Determine the [x, y] coordinate at the center of the cell enclosing the given text.  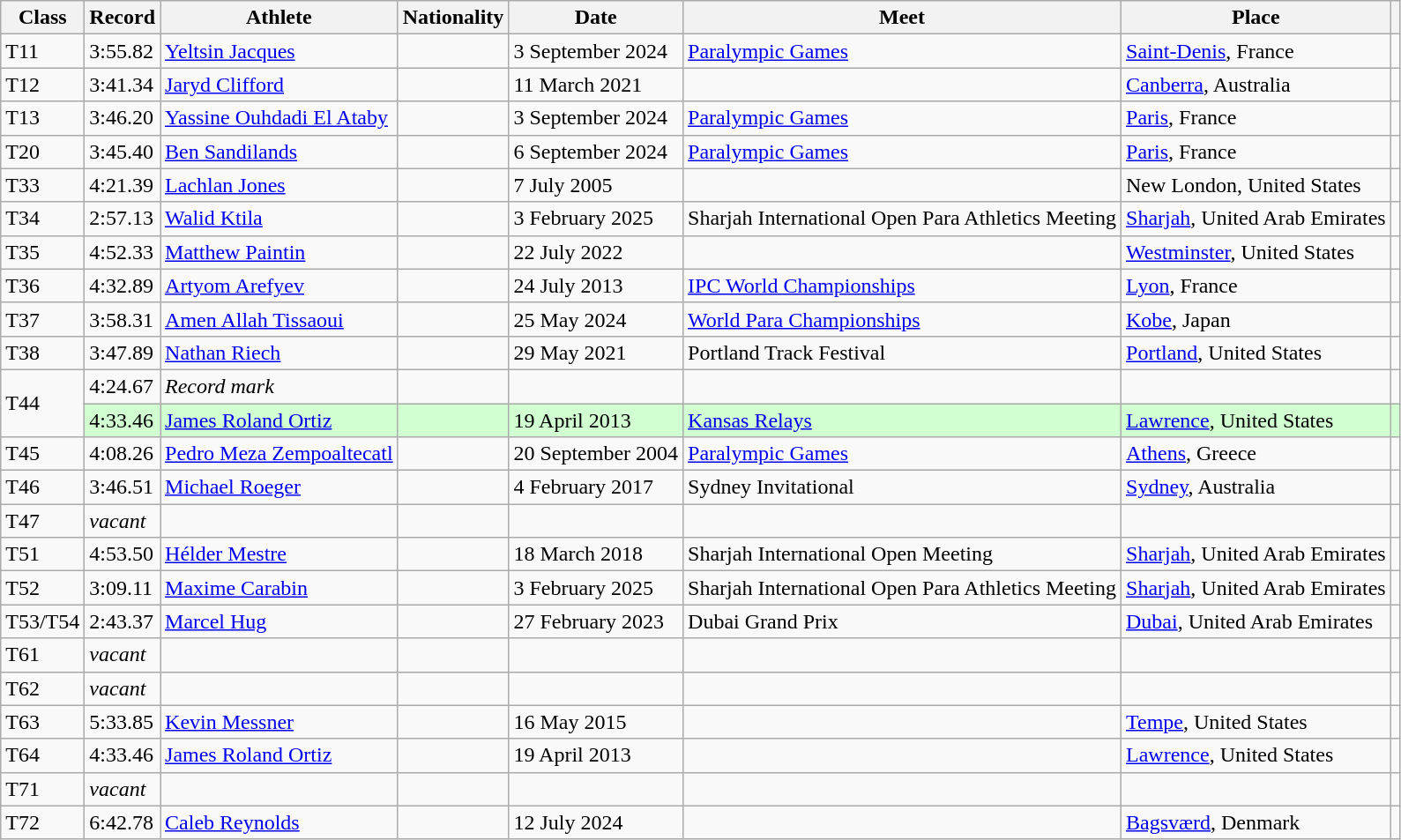
Artyom Arefyev [279, 286]
4 February 2017 [596, 487]
3:41.34 [123, 85]
IPC World Championships [903, 286]
25 May 2024 [596, 319]
Kobe, Japan [1256, 319]
Kansas Relays [903, 420]
11 March 2021 [596, 85]
T62 [42, 688]
Nathan Riech [279, 353]
T45 [42, 454]
T46 [42, 487]
Walid Ktila [279, 219]
T44 [42, 403]
3:47.89 [123, 353]
5:33.85 [123, 722]
22 July 2022 [596, 252]
Sydney Invitational [903, 487]
20 September 2004 [596, 454]
Yassine Ouhdadi El Ataby [279, 118]
3:46.51 [123, 487]
Record [123, 18]
Marcel Hug [279, 621]
Matthew Paintin [279, 252]
Jaryd Clifford [279, 85]
T13 [42, 118]
Westminster, United States [1256, 252]
Date [596, 18]
Portland, United States [1256, 353]
3:45.40 [123, 152]
T72 [42, 822]
Meet [903, 18]
6:42.78 [123, 822]
T64 [42, 755]
Lyon, France [1256, 286]
29 May 2021 [596, 353]
24 July 2013 [596, 286]
4:52.33 [123, 252]
Record mark [279, 386]
12 July 2024 [596, 822]
Sydney, Australia [1256, 487]
Dubai, United Arab Emirates [1256, 621]
Pedro Meza Zempoaltecatl [279, 454]
3:09.11 [123, 588]
Lachlan Jones [279, 185]
Kevin Messner [279, 722]
Bagsværd, Denmark [1256, 822]
4:53.50 [123, 554]
T71 [42, 789]
Place [1256, 18]
T38 [42, 353]
3:58.31 [123, 319]
Sharjah International Open Meeting [903, 554]
Amen Allah Tissaoui [279, 319]
T34 [42, 219]
T36 [42, 286]
16 May 2015 [596, 722]
T63 [42, 722]
T35 [42, 252]
2:43.37 [123, 621]
3:55.82 [123, 51]
T11 [42, 51]
Nationality [453, 18]
27 February 2023 [596, 621]
T51 [42, 554]
Tempe, United States [1256, 722]
Caleb Reynolds [279, 822]
T61 [42, 655]
Hélder Mestre [279, 554]
6 September 2024 [596, 152]
4:21.39 [123, 185]
Michael Roeger [279, 487]
4:32.89 [123, 286]
T47 [42, 521]
7 July 2005 [596, 185]
Canberra, Australia [1256, 85]
Athens, Greece [1256, 454]
T20 [42, 152]
T33 [42, 185]
4:08.26 [123, 454]
T12 [42, 85]
Ben Sandilands [279, 152]
T52 [42, 588]
World Para Championships [903, 319]
18 March 2018 [596, 554]
Saint-Denis, France [1256, 51]
Dubai Grand Prix [903, 621]
New London, United States [1256, 185]
T53/T54 [42, 621]
3:46.20 [123, 118]
2:57.13 [123, 219]
Athlete [279, 18]
Yeltsin Jacques [279, 51]
Class [42, 18]
4:24.67 [123, 386]
Maxime Carabin [279, 588]
Portland Track Festival [903, 353]
T37 [42, 319]
